From the cell containing the given text, extract its center point as (X, Y) coordinate. 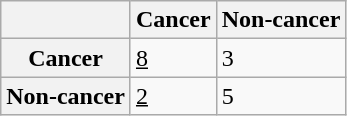
2 (173, 96)
8 (173, 58)
5 (281, 96)
3 (281, 58)
